Determine the [x, y] coordinate at the center of the cell enclosing the given text.  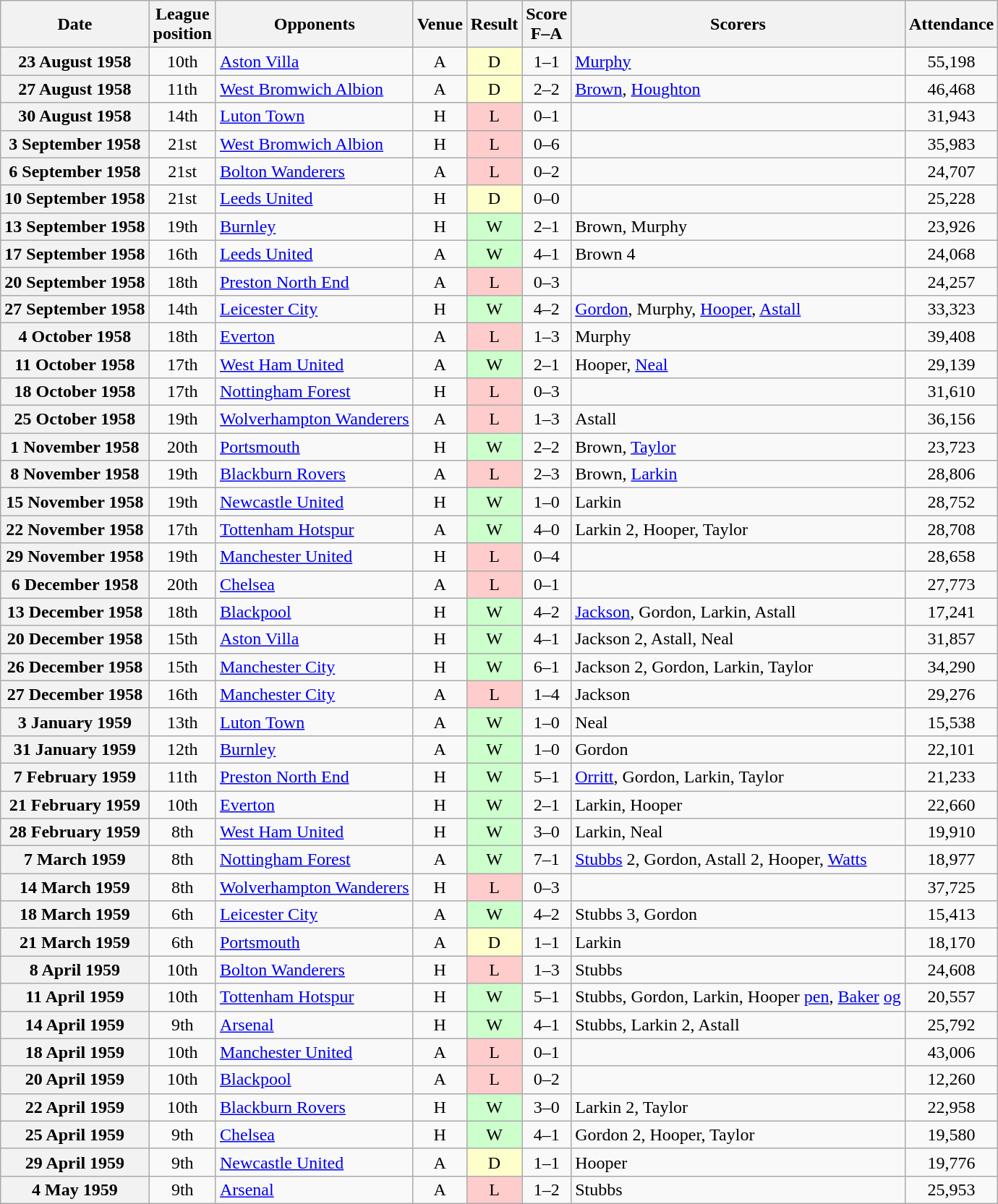
33,323 [951, 309]
15,538 [951, 722]
22,101 [951, 749]
10 September 1958 [75, 199]
23,723 [951, 447]
Astall [738, 419]
2–3 [547, 474]
18 April 1959 [75, 1052]
18 October 1958 [75, 392]
Jackson 2, Astall, Neal [738, 639]
23 August 1958 [75, 61]
15 November 1958 [75, 502]
7–1 [547, 860]
6 December 1958 [75, 584]
Result [494, 25]
Hooper [738, 1162]
25,953 [951, 1190]
27 December 1958 [75, 694]
1 November 1958 [75, 447]
21 March 1959 [75, 942]
19,580 [951, 1135]
Brown, Murphy [738, 226]
25,228 [951, 199]
20 April 1959 [75, 1080]
17,241 [951, 612]
23,926 [951, 226]
19,910 [951, 832]
13 September 1958 [75, 226]
14 March 1959 [75, 887]
1–2 [547, 1190]
8 April 1959 [75, 970]
21,233 [951, 777]
13 December 1958 [75, 612]
29 November 1958 [75, 557]
18,170 [951, 942]
3 September 1958 [75, 144]
Larkin, Hooper [738, 805]
0–6 [547, 144]
34,290 [951, 667]
31,943 [951, 116]
11 April 1959 [75, 997]
Orritt, Gordon, Larkin, Taylor [738, 777]
Stubbs 2, Gordon, Astall 2, Hooper, Watts [738, 860]
22 April 1959 [75, 1107]
31 January 1959 [75, 749]
31,857 [951, 639]
Larkin 2, Taylor [738, 1107]
0–4 [547, 557]
3 January 1959 [75, 722]
24,068 [951, 254]
Opponents [314, 25]
36,156 [951, 419]
28,752 [951, 502]
11 October 1958 [75, 364]
6–1 [547, 667]
15,413 [951, 915]
21 February 1959 [75, 805]
22,660 [951, 805]
18 March 1959 [75, 915]
ScoreF–A [547, 25]
6 September 1958 [75, 171]
1–4 [547, 694]
25 October 1958 [75, 419]
Brown, Larkin [738, 474]
24,608 [951, 970]
7 March 1959 [75, 860]
26 December 1958 [75, 667]
Brown, Houghton [738, 89]
Attendance [951, 25]
Jackson [738, 694]
19,776 [951, 1162]
0–0 [547, 199]
28,658 [951, 557]
Larkin, Neal [738, 832]
Jackson 2, Gordon, Larkin, Taylor [738, 667]
29 April 1959 [75, 1162]
35,983 [951, 144]
14 April 1959 [75, 1025]
30 August 1958 [75, 116]
4–0 [547, 529]
Hooper, Neal [738, 364]
Neal [738, 722]
20,557 [951, 997]
Gordon, Murphy, Hooper, Astall [738, 309]
28 February 1959 [75, 832]
20 September 1958 [75, 281]
28,806 [951, 474]
Brown 4 [738, 254]
28,708 [951, 529]
25 April 1959 [75, 1135]
43,006 [951, 1052]
Stubbs, Larkin 2, Astall [738, 1025]
27 September 1958 [75, 309]
24,707 [951, 171]
Date [75, 25]
22 November 1958 [75, 529]
12th [182, 749]
29,139 [951, 364]
22,958 [951, 1107]
24,257 [951, 281]
25,792 [951, 1025]
Jackson, Gordon, Larkin, Astall [738, 612]
Stubbs 3, Gordon [738, 915]
7 February 1959 [75, 777]
31,610 [951, 392]
Leagueposition [182, 25]
Gordon [738, 749]
4 May 1959 [75, 1190]
Stubbs, Gordon, Larkin, Hooper pen, Baker og [738, 997]
Gordon 2, Hooper, Taylor [738, 1135]
18,977 [951, 860]
Brown, Taylor [738, 447]
Larkin 2, Hooper, Taylor [738, 529]
29,276 [951, 694]
17 September 1958 [75, 254]
27 August 1958 [75, 89]
55,198 [951, 61]
27,773 [951, 584]
8 November 1958 [75, 474]
46,468 [951, 89]
20 December 1958 [75, 639]
37,725 [951, 887]
4 October 1958 [75, 336]
13th [182, 722]
12,260 [951, 1080]
39,408 [951, 336]
Venue [440, 25]
Scorers [738, 25]
